For the text-containing cell, return its midpoint in [x, y] coordinate format. 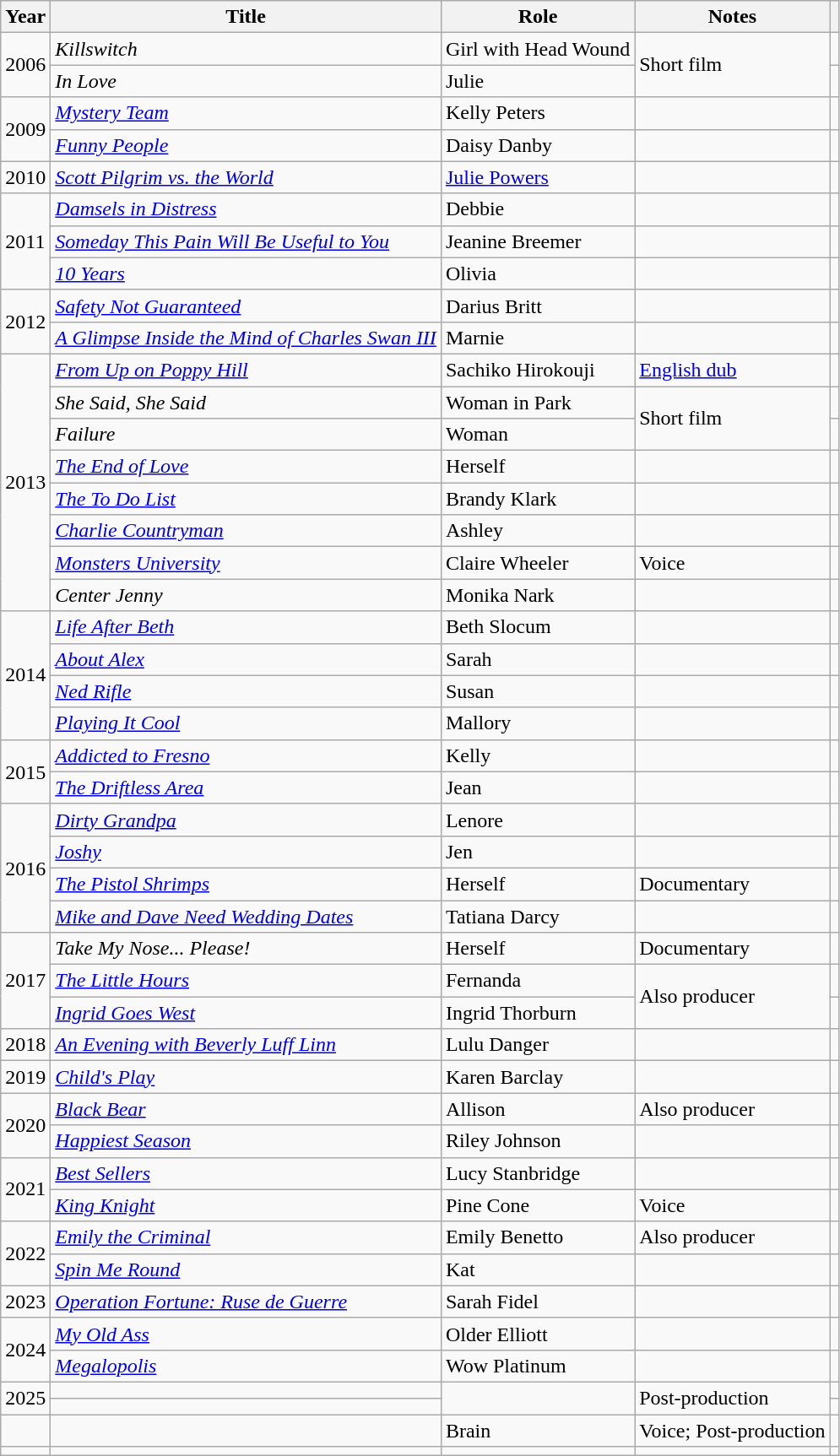
The To Do List [247, 499]
Marnie [537, 338]
Role [537, 17]
2023 [25, 1302]
Safety Not Guaranteed [247, 306]
2021 [25, 1189]
Monika Nark [537, 595]
Life After Beth [247, 627]
10 Years [247, 273]
Emily the Criminal [247, 1237]
Monsters University [247, 563]
She Said, She Said [247, 403]
Failure [247, 435]
Sarah [537, 659]
Funny People [247, 145]
2019 [25, 1077]
Debbie [537, 209]
Center Jenny [247, 595]
Darius Britt [537, 306]
Tatiana Darcy [537, 916]
The End of Love [247, 467]
Kelly Peters [537, 113]
The Pistol Shrimps [247, 884]
2015 [25, 771]
2020 [25, 1125]
Woman in Park [537, 403]
Lenore [537, 820]
2025 [25, 1398]
Child's Play [247, 1077]
2017 [25, 981]
2014 [25, 675]
Black Bear [247, 1109]
Kelly [537, 755]
Sarah Fidel [537, 1302]
Julie [537, 81]
Megalopolis [247, 1366]
Sachiko Hirokouji [537, 370]
Julie Powers [537, 177]
2013 [25, 482]
In Love [247, 81]
2012 [25, 322]
Addicted to Fresno [247, 755]
Charlie Countryman [247, 531]
Brandy Klark [537, 499]
Jen [537, 852]
Beth Slocum [537, 627]
Pine Cone [537, 1205]
Lucy Stanbridge [537, 1173]
Best Sellers [247, 1173]
Lulu Danger [537, 1045]
Wow Platinum [537, 1366]
Jeanine Breemer [537, 241]
From Up on Poppy Hill [247, 370]
Mike and Dave Need Wedding Dates [247, 916]
Susan [537, 691]
Riley Johnson [537, 1141]
Happiest Season [247, 1141]
Claire Wheeler [537, 563]
Ingrid Thorburn [537, 1013]
Mallory [537, 723]
2024 [25, 1350]
Mystery Team [247, 113]
Killswitch [247, 49]
Ashley [537, 531]
The Driftless Area [247, 788]
2022 [25, 1253]
A Glimpse Inside the Mind of Charles Swan III [247, 338]
Playing It Cool [247, 723]
Karen Barclay [537, 1077]
Joshy [247, 852]
Year [25, 17]
Daisy Danby [537, 145]
2010 [25, 177]
The Little Hours [247, 981]
Emily Benetto [537, 1237]
2006 [25, 65]
Ned Rifle [247, 691]
Take My Nose... Please! [247, 949]
King Knight [247, 1205]
Damsels in Distress [247, 209]
Someday This Pain Will Be Useful to You [247, 241]
Title [247, 17]
Scott Pilgrim vs. the World [247, 177]
2009 [25, 129]
About Alex [247, 659]
My Old Ass [247, 1334]
Girl with Head Wound [537, 49]
Notes [733, 17]
Spin Me Round [247, 1269]
Kat [537, 1269]
2011 [25, 241]
Jean [537, 788]
English dub [733, 370]
Older Elliott [537, 1334]
Operation Fortune: Ruse de Guerre [247, 1302]
An Evening with Beverly Luff Linn [247, 1045]
Voice; Post-production [733, 1431]
2018 [25, 1045]
Ingrid Goes West [247, 1013]
Dirty Grandpa [247, 820]
Brain [537, 1431]
Woman [537, 435]
Allison [537, 1109]
2016 [25, 868]
Post-production [733, 1398]
Fernanda [537, 981]
Olivia [537, 273]
